Determine the [X, Y] coordinate at the center of the cell enclosing the given text.  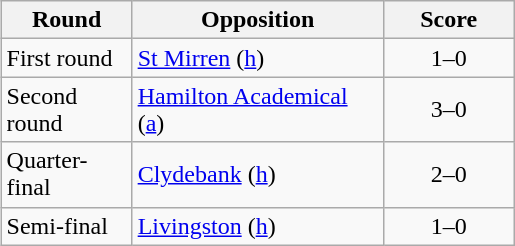
First round [66, 58]
Livingston (h) [258, 226]
Quarter-final [66, 174]
St Mirren (h) [258, 58]
2–0 [448, 174]
Second round [66, 110]
Round [66, 20]
Opposition [258, 20]
Score [448, 20]
Clydebank (h) [258, 174]
Hamilton Academical (a) [258, 110]
3–0 [448, 110]
Semi-final [66, 226]
